Provide the [x, y] coordinate of the cell's center where the given text is located.  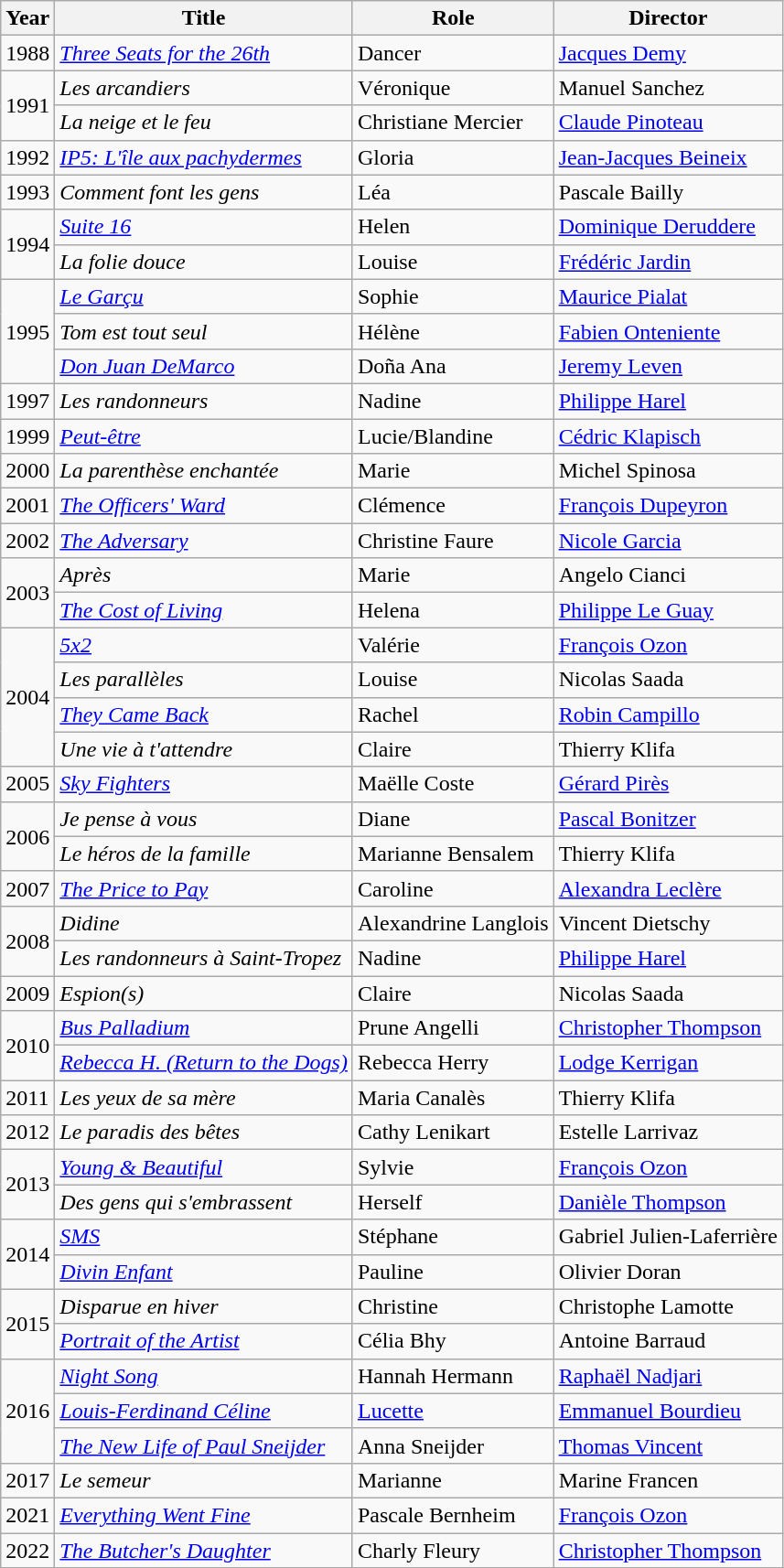
1994 [27, 244]
Jeremy Leven [668, 366]
Les yeux de sa mère [204, 1098]
1999 [27, 436]
Les randonneurs [204, 401]
Pascale Bernheim [453, 1515]
SMS [204, 1237]
Estelle Larrivaz [668, 1133]
They Came Back [204, 714]
The Adversary [204, 541]
Maria Canalès [453, 1098]
Gloria [453, 157]
Suite 16 [204, 227]
2004 [27, 697]
Gérard Pirès [668, 784]
Les parallèles [204, 680]
Didine [204, 923]
Lucie/Blandine [453, 436]
Bus Palladium [204, 1028]
The Officers' Ward [204, 506]
Dancer [453, 53]
1988 [27, 53]
Young & Beautiful [204, 1167]
2008 [27, 940]
Pascale Bailly [668, 192]
Prune Angelli [453, 1028]
Valérie [453, 645]
Maurice Pialat [668, 296]
Gabriel Julien-Laferrière [668, 1237]
Lucette [453, 1411]
Sylvie [453, 1167]
Christine Faure [453, 541]
Helen [453, 227]
2017 [27, 1480]
Sophie [453, 296]
Role [453, 18]
Après [204, 575]
2005 [27, 784]
Jacques Demy [668, 53]
Hannah Hermann [453, 1376]
Fabien Onteniente [668, 331]
Michel Spinosa [668, 471]
Year [27, 18]
Nicole Garcia [668, 541]
Tom est tout seul [204, 331]
Anna Sneijder [453, 1445]
Le Garçu [204, 296]
Caroline [453, 888]
La neige et le feu [204, 123]
2006 [27, 836]
2001 [27, 506]
1992 [27, 157]
Espion(s) [204, 993]
IP5: L'île aux pachydermes [204, 157]
2015 [27, 1324]
Alexandra Leclère [668, 888]
Christophe Lamotte [668, 1306]
Pauline [453, 1272]
1997 [27, 401]
Le paradis des bêtes [204, 1133]
Les arcandiers [204, 88]
Doña Ana [453, 366]
Dominique Deruddere [668, 227]
Rebecca H. (Return to the Dogs) [204, 1063]
La folie douce [204, 262]
Angelo Cianci [668, 575]
Maëlle Coste [453, 784]
The Butcher's Daughter [204, 1551]
Jean-Jacques Beineix [668, 157]
5x2 [204, 645]
Title [204, 18]
Vincent Dietschy [668, 923]
2007 [27, 888]
Sky Fighters [204, 784]
Les randonneurs à Saint-Tropez [204, 958]
Three Seats for the 26th [204, 53]
Christine [453, 1306]
François Dupeyron [668, 506]
Christiane Mercier [453, 123]
Marianne [453, 1480]
Director [668, 18]
2009 [27, 993]
Pascal Bonitzer [668, 819]
Rachel [453, 714]
The Price to Pay [204, 888]
Herself [453, 1202]
Claude Pinoteau [668, 123]
2014 [27, 1254]
Louis-Ferdinand Céline [204, 1411]
Charly Fleury [453, 1551]
2016 [27, 1411]
Clémence [453, 506]
Une vie à t'attendre [204, 749]
2003 [27, 593]
Marianne Bensalem [453, 854]
Léa [453, 192]
Alexandrine Langlois [453, 923]
Emmanuel Bourdieu [668, 1411]
Diane [453, 819]
2022 [27, 1551]
The New Life of Paul Sneijder [204, 1445]
Olivier Doran [668, 1272]
Raphaël Nadjari [668, 1376]
Je pense à vous [204, 819]
Célia Bhy [453, 1341]
2000 [27, 471]
Rebecca Herry [453, 1063]
Véronique [453, 88]
Manuel Sanchez [668, 88]
Philippe Le Guay [668, 610]
Portrait of the Artist [204, 1341]
1991 [27, 105]
2012 [27, 1133]
Cathy Lenikart [453, 1133]
Le semeur [204, 1480]
2021 [27, 1515]
Le héros de la famille [204, 854]
2002 [27, 541]
The Cost of Living [204, 610]
Peut-être [204, 436]
Helena [453, 610]
Thomas Vincent [668, 1445]
Disparue en hiver [204, 1306]
Divin Enfant [204, 1272]
La parenthèse enchantée [204, 471]
Stéphane [453, 1237]
Comment font les gens [204, 192]
Robin Campillo [668, 714]
Night Song [204, 1376]
Danièle Thompson [668, 1202]
2011 [27, 1098]
Antoine Barraud [668, 1341]
Des gens qui s'embrassent [204, 1202]
Marine Francen [668, 1480]
2013 [27, 1185]
Cédric Klapisch [668, 436]
1993 [27, 192]
2010 [27, 1046]
1995 [27, 331]
Hélène [453, 331]
Frédéric Jardin [668, 262]
Everything Went Fine [204, 1515]
Lodge Kerrigan [668, 1063]
Don Juan DeMarco [204, 366]
